Identify which cell holds the provided text, then report its (X, Y) central coordinate. 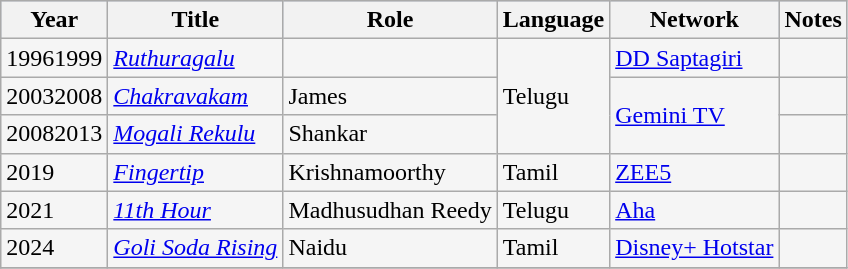
Title (196, 20)
Role (390, 20)
11th Hour (196, 210)
Ruthuragalu (196, 58)
ZEE5 (694, 172)
Shankar (390, 134)
Disney+ Hotstar (694, 248)
2021 (54, 210)
Goli Soda Rising (196, 248)
Naidu (390, 248)
Notes (813, 20)
20032008 (54, 96)
Network (694, 20)
20082013 (54, 134)
Madhusudhan Reedy (390, 210)
Aha (694, 210)
DD Saptagiri (694, 58)
Language (553, 20)
James (390, 96)
2024 (54, 248)
Fingertip (196, 172)
Chakravakam (196, 96)
Krishnamoorthy (390, 172)
Mogali Rekulu (196, 134)
2019 (54, 172)
Gemini TV (694, 115)
19961999 (54, 58)
Year (54, 20)
